Find where the given text appears and provide that cell's center as [X, Y] coordinate. 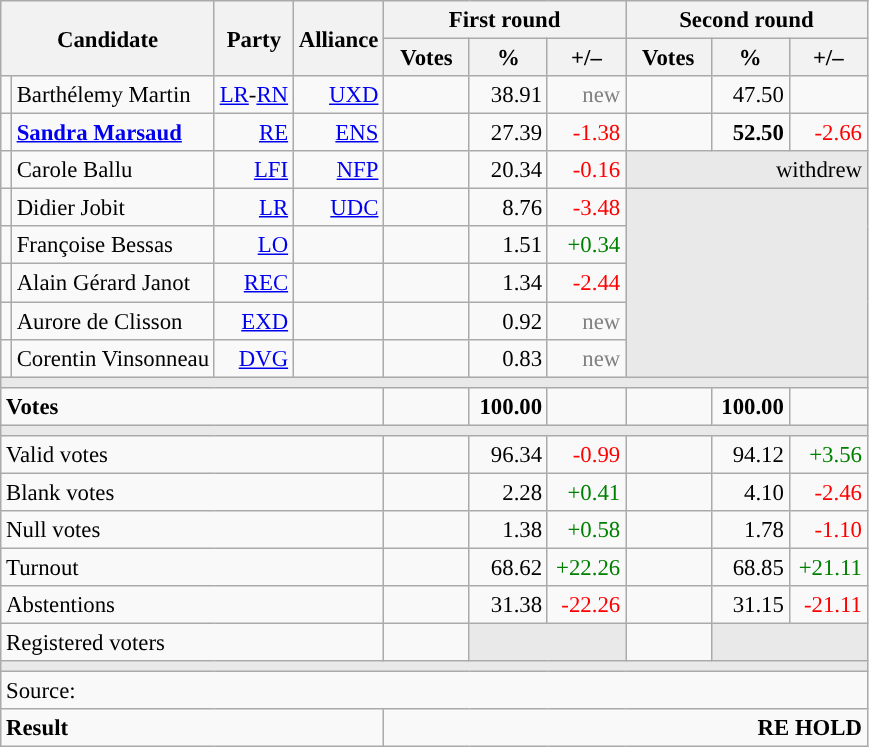
31.15 [750, 605]
-2.44 [586, 283]
RE HOLD [626, 728]
Sandra Marsaud [112, 133]
+0.34 [586, 245]
EXD [254, 321]
Valid votes [192, 455]
31.38 [508, 605]
1.51 [508, 245]
-2.66 [828, 133]
8.76 [508, 208]
68.85 [750, 567]
-0.99 [586, 455]
4.10 [750, 492]
+22.26 [586, 567]
1.34 [508, 283]
Alain Gérard Janot [112, 283]
0.92 [508, 321]
96.34 [508, 455]
ENS [338, 133]
38.91 [508, 95]
Abstentions [192, 605]
Null votes [192, 530]
Source: [434, 691]
LR-RN [254, 95]
DVG [254, 358]
UDC [338, 208]
+0.58 [586, 530]
NFP [338, 170]
Blank votes [192, 492]
-21.11 [828, 605]
-0.16 [586, 170]
-1.38 [586, 133]
+3.56 [828, 455]
LO [254, 245]
First round [505, 20]
Aurore de Clisson [112, 321]
68.62 [508, 567]
UXD [338, 95]
Turnout [192, 567]
0.83 [508, 358]
-2.46 [828, 492]
REC [254, 283]
Registered voters [192, 643]
1.38 [508, 530]
Corentin Vinsonneau [112, 358]
Didier Jobit [112, 208]
27.39 [508, 133]
Result [192, 728]
Second round [747, 20]
47.50 [750, 95]
LR [254, 208]
-3.48 [586, 208]
-1.10 [828, 530]
Candidate [108, 38]
+0.41 [586, 492]
Barthélemy Martin [112, 95]
20.34 [508, 170]
Party [254, 38]
52.50 [750, 133]
+21.11 [828, 567]
LFI [254, 170]
Carole Ballu [112, 170]
-22.26 [586, 605]
Alliance [338, 38]
94.12 [750, 455]
Françoise Bessas [112, 245]
withdrew [747, 170]
RE [254, 133]
2.28 [508, 492]
1.78 [750, 530]
